From the cell containing the given text, extract its center point as [X, Y] coordinate. 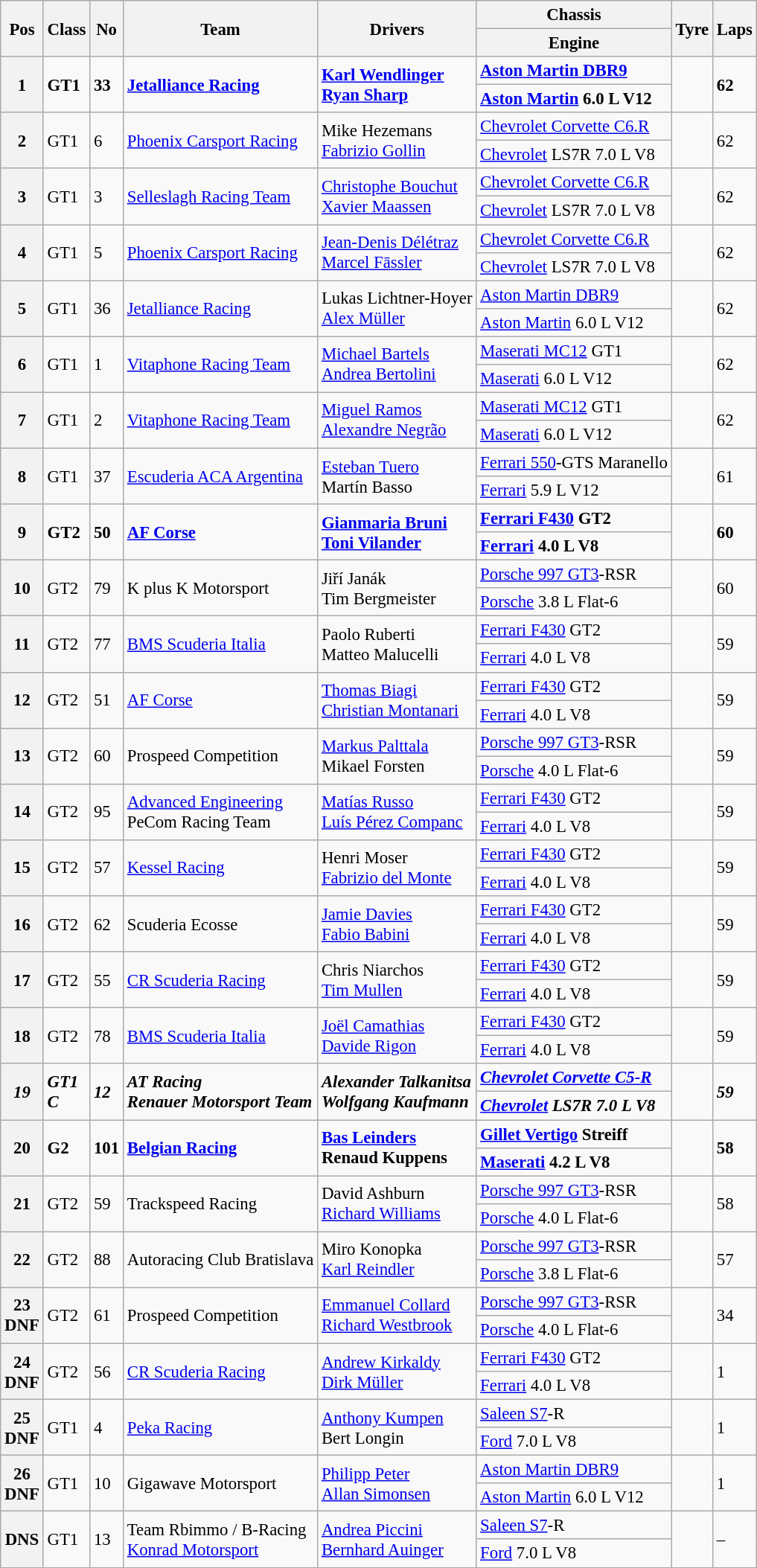
Christophe Bouchut Xavier Maassen [397, 196]
9 [22, 533]
51 [107, 700]
Maserati 4.2 L V8 [574, 1162]
11 [22, 644]
Ferrari 5.9 L V12 [574, 490]
Gigawave Motorsport [220, 1484]
Bas Leinders Renaud Kuppens [397, 1148]
Thomas Biagi Christian Montanari [397, 700]
Autoracing Club Bratislava [220, 1259]
19 [22, 1092]
56 [107, 1371]
77 [107, 644]
24DNF [22, 1371]
95 [107, 813]
Gianmaria Bruni Toni Vilander [397, 533]
17 [22, 979]
34 [735, 1316]
Matías Russo Luís Pérez Companc [397, 813]
Andrew Kirkaldy Dirk Müller [397, 1371]
Scuderia Ecosse [220, 924]
16 [22, 924]
Chris Niarchos Tim Mullen [397, 979]
Paolo Ruberti Matteo Malucelli [397, 644]
Mike Hezemans Fabrizio Gollin [397, 140]
K plus K Motorsport [220, 588]
Emmanuel Collard Richard Westbrook [397, 1316]
Jamie Davies Fabio Babini [397, 924]
Esteban Tuero Martín Basso [397, 476]
21 [22, 1204]
Jean-Denis Délétraz Marcel Fāssler [397, 253]
26DNF [22, 1484]
18 [22, 1036]
Michael Bartels Andrea Bertolini [397, 365]
Tyre [692, 28]
No [107, 28]
GT1C [67, 1092]
8 [22, 476]
25DNF [22, 1427]
55 [107, 979]
Karl Wendlinger Ryan Sharp [397, 85]
Alexander Talkanitsa Wolfgang Kaufmann [397, 1092]
37 [107, 476]
Miguel Ramos Alexandre Negrão [397, 420]
G2 [67, 1148]
Peka Racing [220, 1427]
Kessel Racing [220, 868]
DNS [22, 1539]
Escuderia ACA Argentina [220, 476]
Chevrolet Corvette C5-R [574, 1078]
101 [107, 1148]
78 [107, 1036]
Advanced Engineering PeCom Racing Team [220, 813]
AT Racing Renauer Motorsport Team [220, 1092]
Laps [735, 28]
Lukas Lichtner-Hoyer Alex Müller [397, 308]
Chassis [574, 15]
Selleslagh Racing Team [220, 196]
36 [107, 308]
Class [67, 28]
Markus Palttala Mikael Forsten [397, 756]
Engine [574, 43]
22 [22, 1259]
Trackspeed Racing [220, 1204]
David Ashburn Richard Williams [397, 1204]
Henri Moser Fabrizio del Monte [397, 868]
Miro Konopka Karl Reindler [397, 1259]
88 [107, 1259]
14 [22, 813]
Philipp Peter Allan Simonsen [397, 1484]
Joël Camathias Davide Rigon [397, 1036]
33 [107, 85]
Team Rbimmo / B-Racing Konrad Motorsport [220, 1539]
Drivers [397, 28]
Ferrari 550-GTS Maranello [574, 462]
20 [22, 1148]
Jiří Janák Tim Bergmeister [397, 588]
Gillet Vertigo Streiff [574, 1134]
Team [220, 28]
Andrea Piccini Bernhard Auinger [397, 1539]
79 [107, 588]
50 [107, 533]
23DNF [22, 1316]
– [735, 1539]
Belgian Racing [220, 1148]
7 [22, 420]
15 [22, 868]
Anthony Kumpen Bert Longin [397, 1427]
Pos [22, 28]
